Capture the cell that displays the provided text and extract its [X, Y] central coordinate. 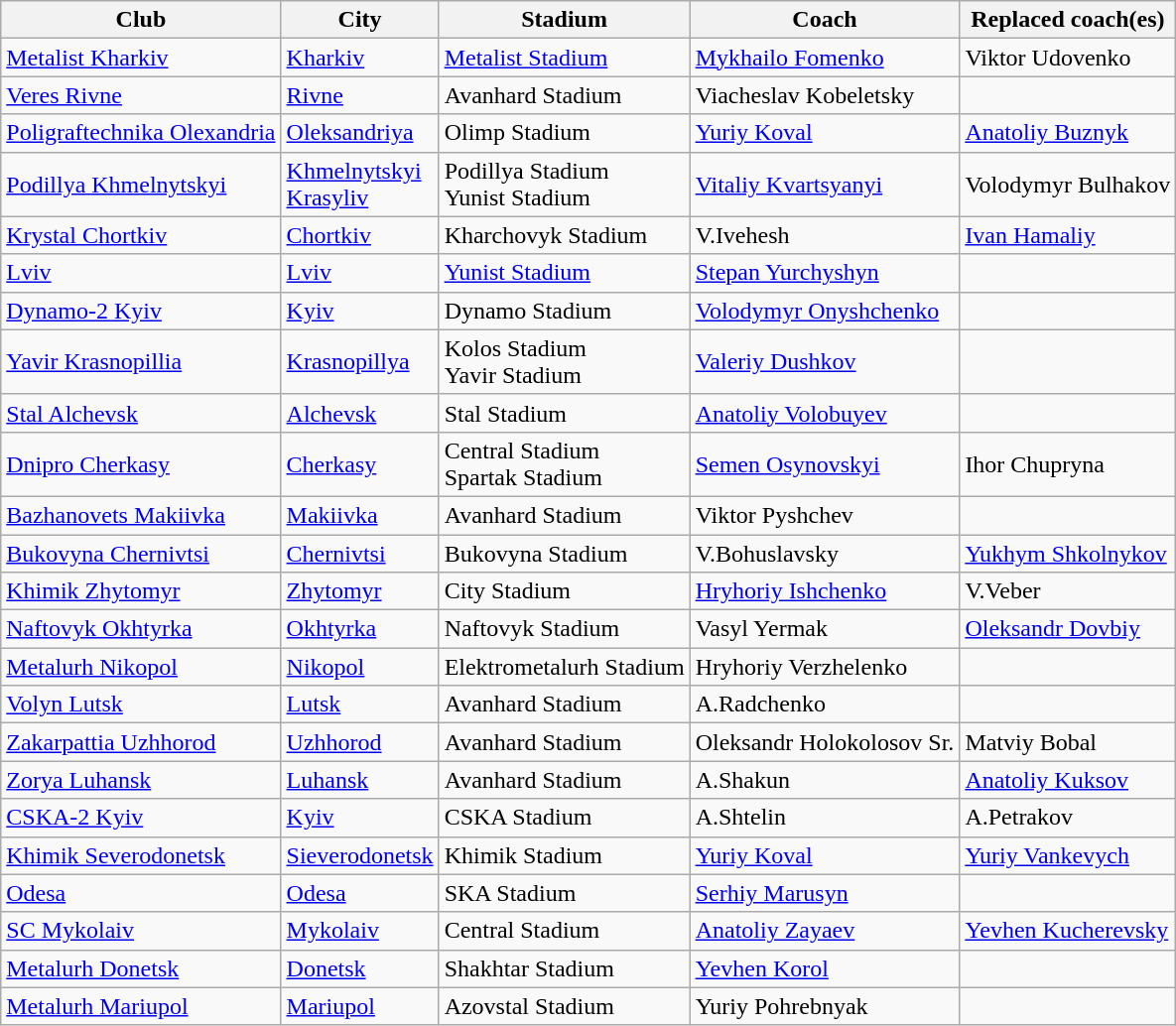
Chortkiv [359, 235]
Krystal Chortkiv [141, 235]
Vitaliy Kvartsyanyi [825, 185]
Hryhoriy Ishchenko [825, 591]
Veres Rivne [141, 95]
Viktor Udovenko [1068, 58]
Makiivka [359, 515]
Bukovyna Stadium [564, 553]
Uzhhorod [359, 742]
Rivne [359, 95]
Dynamo Stadium [564, 311]
Podillya StadiumYunist Stadium [564, 185]
Metalurh Mariupol [141, 1006]
Bazhanovets Makiivka [141, 515]
A.Petrakov [1068, 818]
Coach [825, 20]
Anatoliy Volobuyev [825, 413]
Nikopol [359, 667]
Stal Alchevsk [141, 413]
Shakhtar Stadium [564, 968]
Mariupol [359, 1006]
Metalist Stadium [564, 58]
Replaced coach(es) [1068, 20]
V.Bohuslavsky [825, 553]
Vasyl Yermak [825, 629]
Kharchovyk Stadium [564, 235]
Donetsk [359, 968]
CSKA Stadium [564, 818]
Volodymyr Bulhakov [1068, 185]
Semen Osynovskyi [825, 464]
City [359, 20]
Stepan Yurchyshyn [825, 273]
Ivan Hamaliy [1068, 235]
Zorya Luhansk [141, 780]
Okhtyrka [359, 629]
Khimik Zhytomyr [141, 591]
Viktor Pyshchev [825, 515]
A.Shtelin [825, 818]
Yuriy Vankevych [1068, 855]
Valeriy Dushkov [825, 361]
SKA Stadium [564, 893]
CSKA-2 Kyiv [141, 818]
Kolos StadiumYavir Stadium [564, 361]
Bukovyna Chernivtsi [141, 553]
Mykhailo Fomenko [825, 58]
Metalurh Nikopol [141, 667]
KhmelnytskyiKrasyliv [359, 185]
Oleksandr Holokolosov Sr. [825, 742]
Oleksandr Dovbiy [1068, 629]
Yevhen Kucherevsky [1068, 931]
Ihor Chupryna [1068, 464]
Club [141, 20]
Alchevsk [359, 413]
Volodymyr Onyshchenko [825, 311]
Anatoliy Kuksov [1068, 780]
Oleksandriya [359, 133]
Central Stadium [564, 931]
Naftovyk Stadium [564, 629]
Sieverodonetsk [359, 855]
V.Ivehesh [825, 235]
Yevhen Korol [825, 968]
Mykolaiv [359, 931]
Zakarpattia Uzhhorod [141, 742]
Naftovyk Okhtyrka [141, 629]
Luhansk [359, 780]
Matviy Bobal [1068, 742]
Kharkiv [359, 58]
Anatoliy Buznyk [1068, 133]
Elektrometalurh Stadium [564, 667]
SC Mykolaiv [141, 931]
Hryhoriy Verzhelenko [825, 667]
Stal Stadium [564, 413]
Serhiy Marusyn [825, 893]
Yukhym Shkolnykov [1068, 553]
Yavir Krasnopillia [141, 361]
Cherkasy [359, 464]
Dnipro Cherkasy [141, 464]
V.Veber [1068, 591]
Lutsk [359, 705]
Poligraftechnika Olexandria [141, 133]
City Stadium [564, 591]
Metalurh Donetsk [141, 968]
Anatoliy Zayaev [825, 931]
Central StadiumSpartak Stadium [564, 464]
Olimp Stadium [564, 133]
Azovstal Stadium [564, 1006]
Yuriy Pohrebnyak [825, 1006]
Yunist Stadium [564, 273]
Khimik Severodonetsk [141, 855]
Dynamo-2 Kyiv [141, 311]
Volyn Lutsk [141, 705]
Podillya Khmelnytskyi [141, 185]
Stadium [564, 20]
Krasnopillya [359, 361]
A.Shakun [825, 780]
A.Radchenko [825, 705]
Khimik Stadium [564, 855]
Viacheslav Kobeletsky [825, 95]
Zhytomyr [359, 591]
Metalist Kharkiv [141, 58]
Chernivtsi [359, 553]
